Provide the [x, y] coordinate of the cell's center where the given text is located.  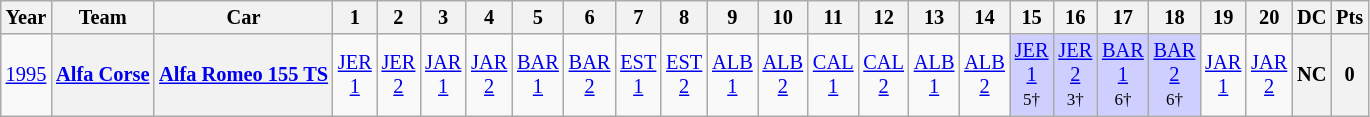
Alfa Romeo 155 TS [244, 75]
9 [732, 17]
3 [443, 17]
18 [1175, 17]
BAR26† [1175, 75]
7 [638, 17]
JER2 [399, 75]
1995 [26, 75]
Team [102, 17]
10 [783, 17]
8 [684, 17]
6 [590, 17]
15 [1032, 17]
JER1 [355, 75]
Alfa Corse [102, 75]
12 [883, 17]
1 [355, 17]
JER23† [1075, 75]
19 [1223, 17]
17 [1123, 17]
11 [833, 17]
NC [1312, 75]
Year [26, 17]
2 [399, 17]
DC [1312, 17]
BAR1 [538, 75]
BAR16† [1123, 75]
13 [934, 17]
16 [1075, 17]
14 [984, 17]
Car [244, 17]
0 [1350, 75]
EST1 [638, 75]
CAL2 [883, 75]
4 [489, 17]
BAR2 [590, 75]
EST2 [684, 75]
Pts [1350, 17]
CAL1 [833, 75]
5 [538, 17]
20 [1269, 17]
JER15† [1032, 75]
